Detect which cell encompasses the target text, then output its (x, y) center coordinate. 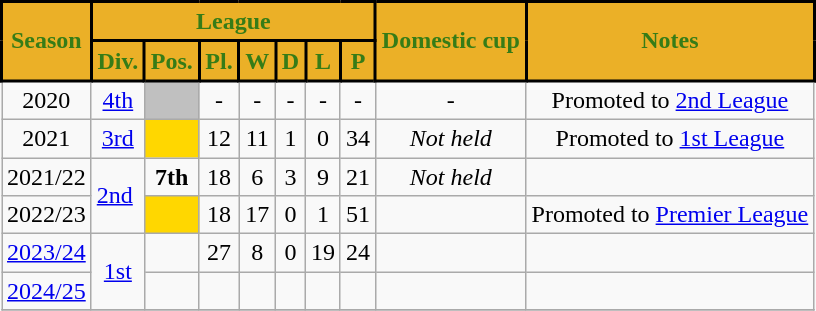
P (358, 61)
Div. (118, 61)
1st (118, 272)
2021/22 (47, 177)
2020 (47, 100)
2023/24 (47, 253)
Pl. (219, 61)
2021 (47, 138)
L (322, 61)
17 (258, 215)
27 (219, 253)
D (291, 61)
12 (219, 138)
24 (358, 253)
8 (258, 253)
Notes (670, 42)
11 (258, 138)
Promoted to 1st League (670, 138)
6 (258, 177)
Promoted to 2nd League (670, 100)
2022/23 (47, 215)
4th (118, 100)
7th (172, 177)
Season (47, 42)
League (233, 22)
51 (358, 215)
Promoted to Premier League (670, 215)
21 (358, 177)
19 (322, 253)
34 (358, 138)
Domestic cup (452, 42)
W (258, 61)
2024/25 (47, 291)
Pos. (172, 61)
3rd (118, 138)
9 (322, 177)
2nd (118, 196)
3 (291, 177)
